Find where the given text appears and provide that cell's center as (X, Y) coordinate. 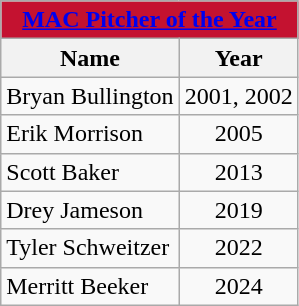
Merritt Beeker (90, 286)
Scott Baker (90, 172)
MAC Pitcher of the Year (150, 20)
Year (238, 58)
Erik Morrison (90, 134)
2001, 2002 (238, 96)
2005 (238, 134)
2024 (238, 286)
2019 (238, 210)
Name (90, 58)
2022 (238, 248)
2013 (238, 172)
Drey Jameson (90, 210)
Tyler Schweitzer (90, 248)
Bryan Bullington (90, 96)
